Find where the given text appears and provide that cell's center as [X, Y] coordinate. 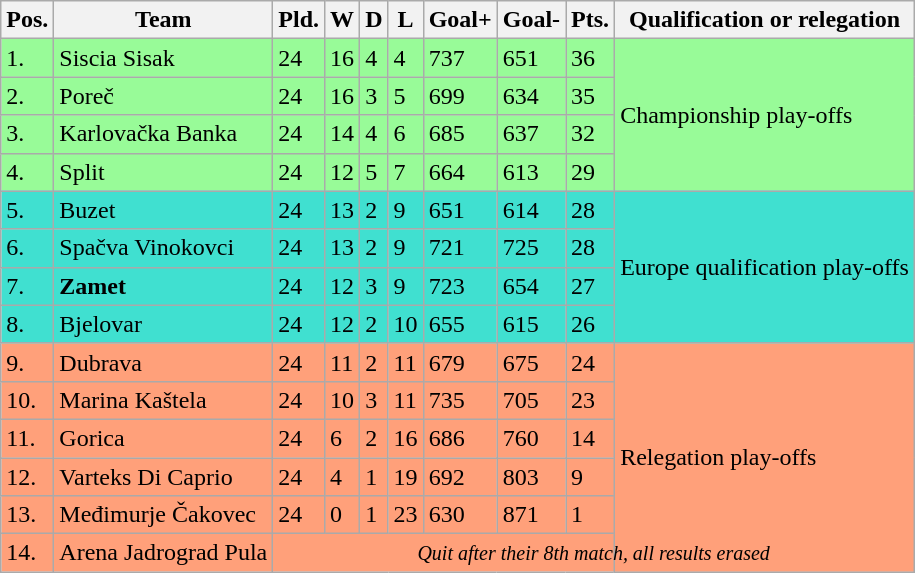
Varteks Di Caprio [164, 477]
Poreč [164, 96]
Međimurje Čakovec [164, 515]
699 [460, 96]
14. [28, 553]
36 [590, 58]
27 [590, 286]
Split [164, 172]
35 [590, 96]
2. [28, 96]
Karlovačka Banka [164, 134]
Goal+ [460, 20]
12. [28, 477]
Championship play-offs [765, 115]
705 [531, 400]
614 [531, 210]
7. [28, 286]
692 [460, 477]
13. [28, 515]
Pld. [299, 20]
6. [28, 248]
630 [460, 515]
871 [531, 515]
654 [531, 286]
1. [28, 58]
8. [28, 324]
Spačva Vinokovci [164, 248]
634 [531, 96]
0 [342, 515]
10. [28, 400]
4. [28, 172]
685 [460, 134]
Siscia Sisak [164, 58]
664 [460, 172]
5. [28, 210]
Bjelovar [164, 324]
803 [531, 477]
Goal- [531, 20]
Zamet [164, 286]
Quit after their 8th match, all results erased [594, 553]
19 [406, 477]
Qualification or relegation [765, 20]
Pos. [28, 20]
9. [28, 362]
723 [460, 286]
11. [28, 438]
725 [531, 248]
Europe qualification play-offs [765, 267]
Pts. [590, 20]
32 [590, 134]
615 [531, 324]
679 [460, 362]
675 [531, 362]
721 [460, 248]
Team [164, 20]
686 [460, 438]
Marina Kaštela [164, 400]
Gorica [164, 438]
7 [406, 172]
Arena Jadrograd Pula [164, 553]
655 [460, 324]
Buzet [164, 210]
637 [531, 134]
W [342, 20]
L [406, 20]
613 [531, 172]
735 [460, 400]
760 [531, 438]
Dubrava [164, 362]
D [374, 20]
3. [28, 134]
Relegation play-offs [765, 457]
26 [590, 324]
29 [590, 172]
737 [460, 58]
